Determine the (x, y) coordinate at the center of the cell enclosing the given text.  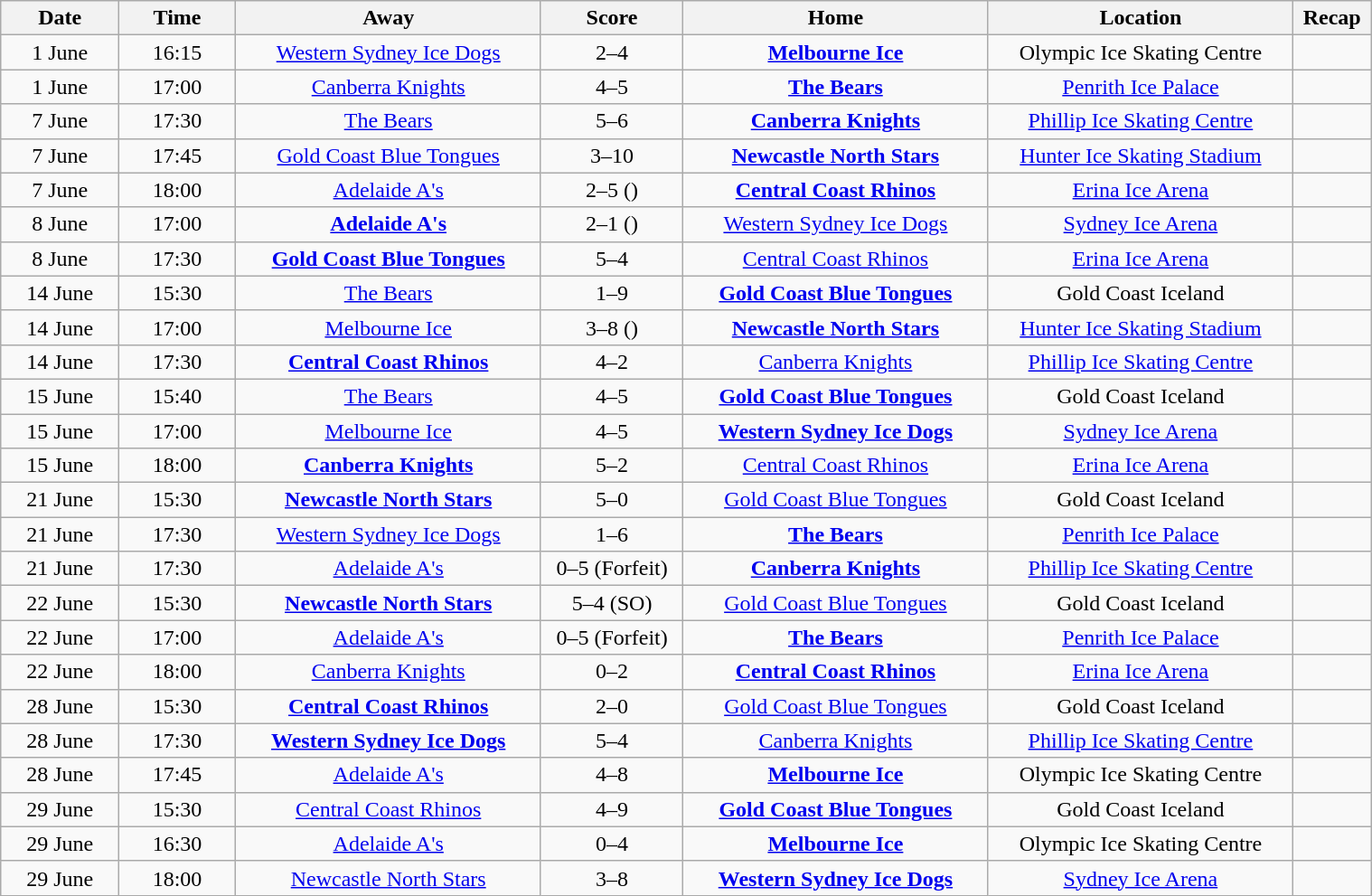
2–5 () (611, 190)
Location (1141, 18)
2–1 () (611, 224)
3–8 () (611, 327)
5–4 (SO) (611, 603)
1–6 (611, 534)
3–8 (611, 878)
2–0 (611, 706)
Away (389, 18)
1–9 (611, 293)
4–8 (611, 775)
Recap (1332, 18)
16:15 (177, 52)
Time (177, 18)
16:30 (177, 844)
15:40 (177, 396)
5–6 (611, 121)
0–2 (611, 672)
0–4 (611, 844)
3–10 (611, 156)
Score (611, 18)
4–9 (611, 809)
Home (836, 18)
Date (60, 18)
5–0 (611, 500)
4–2 (611, 362)
2–4 (611, 52)
5–2 (611, 466)
